Scan for the cell matching the given text and deliver its [x, y] coordinate at center. 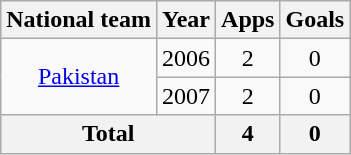
2007 [186, 96]
National team [79, 20]
Pakistan [79, 77]
Year [186, 20]
Goals [315, 20]
Total [108, 134]
2006 [186, 58]
4 [248, 134]
Apps [248, 20]
